From the cell containing the given text, extract its center point as (x, y) coordinate. 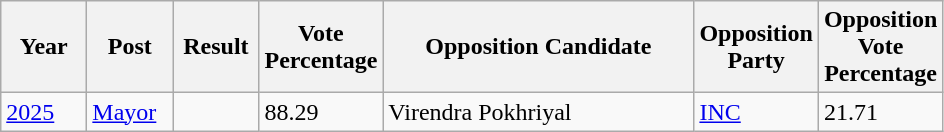
INC (756, 112)
Year (44, 47)
Virendra Pokhriyal (538, 112)
Mayor (130, 112)
2025 (44, 112)
Post (130, 47)
88.29 (321, 112)
Opposition Candidate (538, 47)
Result (216, 47)
Opposition Party (756, 47)
21.71 (880, 112)
Vote Percentage (321, 47)
Opposition Vote Percentage (880, 47)
